Locate the cell with the specified text and output its (x, y) center coordinate. 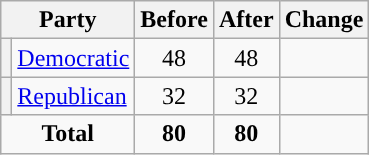
After (246, 20)
Before (174, 20)
Republican (74, 96)
Party (68, 20)
Change (324, 20)
Total (68, 134)
Democratic (74, 58)
